Return the (x, y) coordinate for the center point of the cell that contains the specified text.  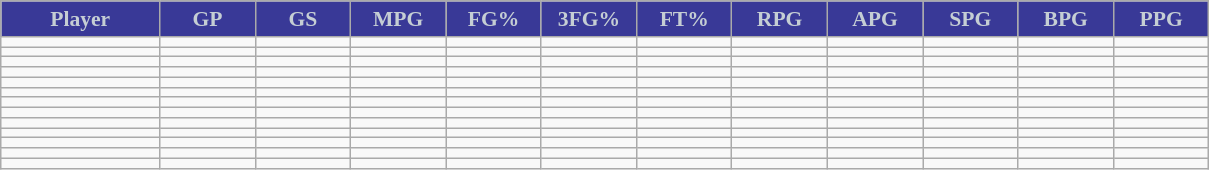
3FG% (588, 19)
FG% (494, 19)
PPG (1161, 19)
Player (80, 19)
GP (208, 19)
BPG (1066, 19)
GS (302, 19)
MPG (398, 19)
APG (874, 19)
RPG (780, 19)
SPG (970, 19)
FT% (684, 19)
